Output the (X, Y) coordinate of the center of the cell containing the given text.  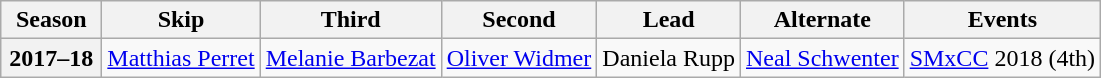
Neal Schwenter (822, 58)
Events (1002, 20)
Oliver Widmer (519, 58)
Lead (669, 20)
Second (519, 20)
Skip (181, 20)
SMxCC 2018 (4th) (1002, 58)
2017–18 (52, 58)
Melanie Barbezat (350, 58)
Matthias Perret (181, 58)
Season (52, 20)
Third (350, 20)
Alternate (822, 20)
Daniela Rupp (669, 58)
